Search for the cell housing the specified text and yield its [x, y] center coordinate. 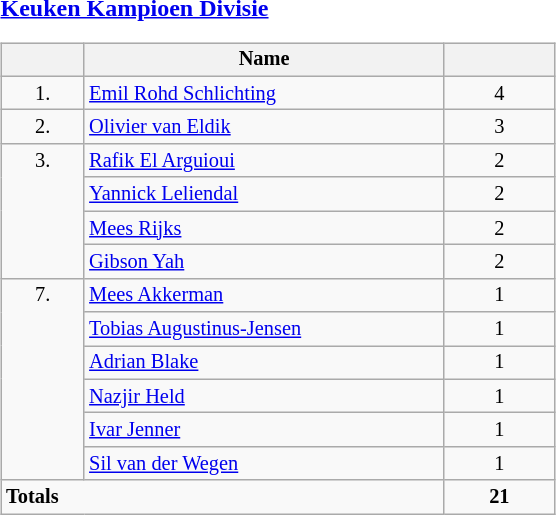
Totals [222, 497]
Nazjir Held [264, 396]
Mees Rijks [264, 228]
Tobias Augustinus-Jensen [264, 329]
Gibson Yah [264, 262]
Mees Akkerman [264, 295]
Sil van der Wegen [264, 464]
Rafik El Arguioui [264, 161]
Adrian Blake [264, 363]
4 [500, 93]
3 [500, 127]
21 [500, 497]
1. [42, 93]
Ivar Jenner [264, 430]
2. [42, 127]
7. [42, 379]
3. [42, 212]
Name [264, 60]
Yannick Leliendal [264, 194]
Olivier van Eldik [264, 127]
Emil Rohd Schlichting [264, 93]
